Search for the cell housing the specified text and yield its (X, Y) center coordinate. 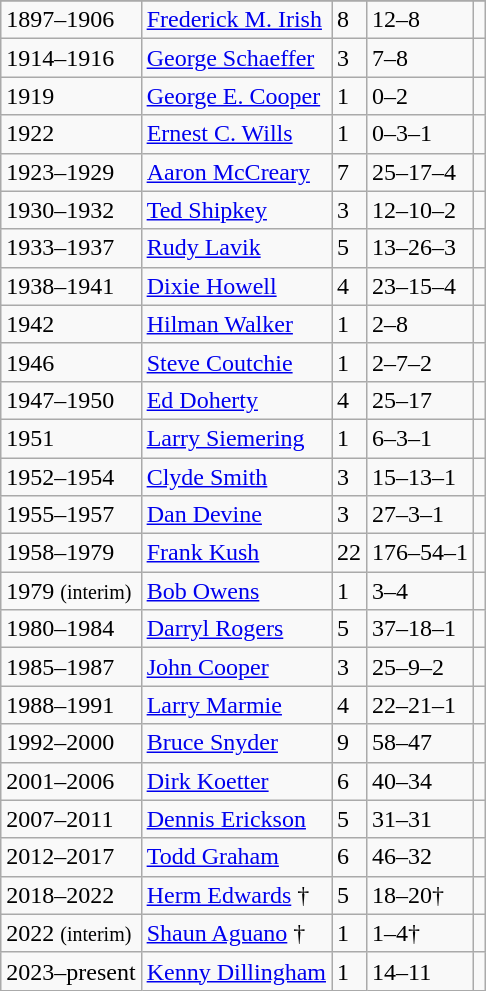
2–7–2 (420, 362)
13–26–3 (420, 248)
9 (350, 743)
0–3–1 (420, 134)
Todd Graham (236, 857)
Frank Kush (236, 553)
Dirk Koetter (236, 781)
Hilman Walker (236, 324)
37–18–1 (420, 629)
22 (350, 553)
12–8 (420, 20)
1923–1929 (71, 172)
2012–2017 (71, 857)
2007–2011 (71, 819)
Dixie Howell (236, 286)
Ernest C. Wills (236, 134)
1938–1941 (71, 286)
25–9–2 (420, 667)
1947–1950 (71, 400)
1958–1979 (71, 553)
12–10–2 (420, 210)
Clyde Smith (236, 477)
27–3–1 (420, 515)
14–11 (420, 971)
Darryl Rogers (236, 629)
Shaun Aguano † (236, 933)
1979 (interim) (71, 591)
18–20† (420, 895)
31–31 (420, 819)
1955–1957 (71, 515)
25–17–4 (420, 172)
1–4† (420, 933)
1951 (71, 438)
Rudy Lavik (236, 248)
15–13–1 (420, 477)
6–3–1 (420, 438)
Dennis Erickson (236, 819)
3–4 (420, 591)
1930–1932 (71, 210)
176–54–1 (420, 553)
7 (350, 172)
2023–present (71, 971)
Larry Marmie (236, 705)
Ted Shipkey (236, 210)
George E. Cooper (236, 96)
8 (350, 20)
1919 (71, 96)
Steve Coutchie (236, 362)
Herm Edwards † (236, 895)
1980–1984 (71, 629)
Frederick M. Irish (236, 20)
Larry Siemering (236, 438)
1992–2000 (71, 743)
7–8 (420, 58)
1952–1954 (71, 477)
2022 (interim) (71, 933)
2–8 (420, 324)
25–17 (420, 400)
Aaron McCreary (236, 172)
58–47 (420, 743)
1942 (71, 324)
Ed Doherty (236, 400)
1922 (71, 134)
Bob Owens (236, 591)
1988–1991 (71, 705)
Bruce Snyder (236, 743)
0–2 (420, 96)
George Schaeffer (236, 58)
1897–1906 (71, 20)
40–34 (420, 781)
22–21–1 (420, 705)
John Cooper (236, 667)
1914–1916 (71, 58)
2001–2006 (71, 781)
2018–2022 (71, 895)
Kenny Dillingham (236, 971)
46–32 (420, 857)
1985–1987 (71, 667)
1946 (71, 362)
23–15–4 (420, 286)
1933–1937 (71, 248)
Dan Devine (236, 515)
